Return [X, Y] of the center of cell containing provided text 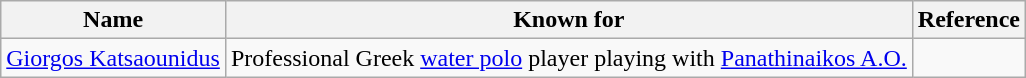
Known for [568, 20]
Giorgos Katsaounidus [114, 58]
Professional Greek water polo player playing with Panathinaikos A.O. [568, 58]
Name [114, 20]
Reference [968, 20]
